Provide the (X, Y) coordinate of the cell's center where the given text is located.  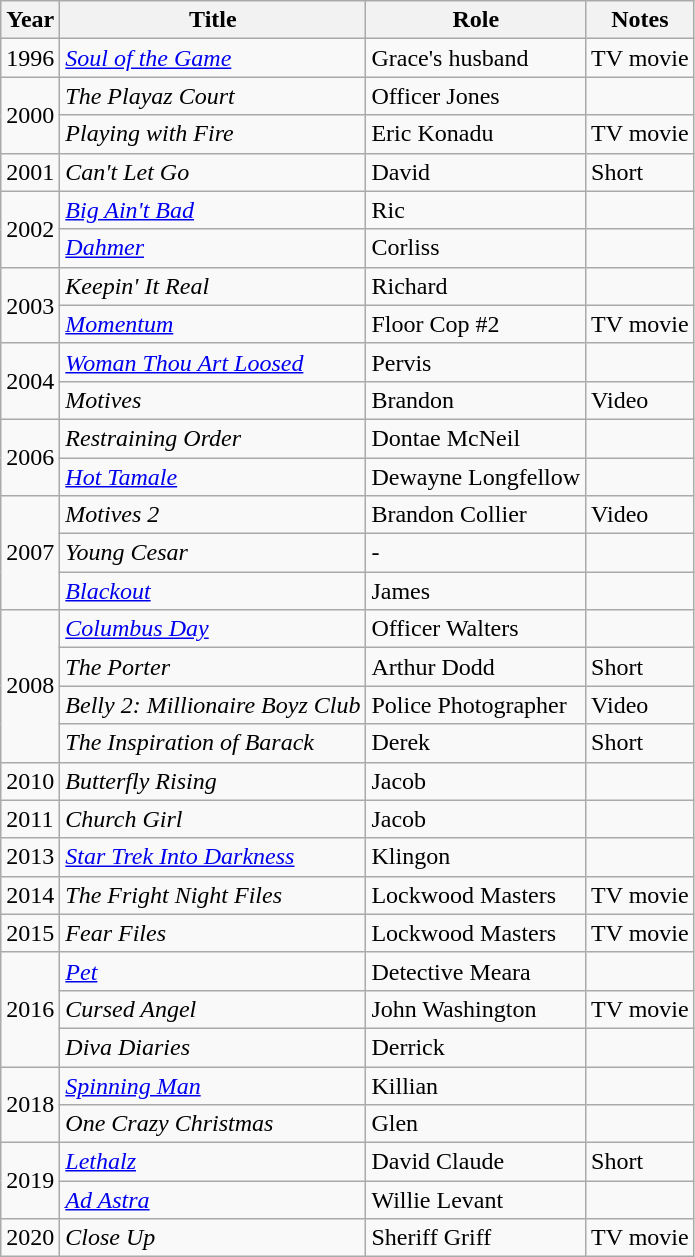
Keepin' It Real (213, 286)
Corliss (476, 248)
Dahmer (213, 248)
The Fright Night Files (213, 895)
Can't Let Go (213, 172)
Year (30, 20)
Motives (213, 400)
1996 (30, 58)
Star Trek Into Darkness (213, 857)
Brandon (476, 400)
Detective Meara (476, 971)
Spinning Man (213, 1085)
Fear Files (213, 933)
Dontae McNeil (476, 438)
2010 (30, 781)
Grace's husband (476, 58)
Momentum (213, 324)
Brandon Collier (476, 515)
2016 (30, 1009)
2008 (30, 686)
Willie Levant (476, 1200)
James (476, 591)
2018 (30, 1104)
John Washington (476, 1009)
David Claude (476, 1162)
Columbus Day (213, 629)
2003 (30, 305)
Derek (476, 743)
2001 (30, 172)
Officer Jones (476, 96)
Young Cesar (213, 553)
Hot Tamale (213, 477)
Cursed Angel (213, 1009)
2019 (30, 1181)
Glen (476, 1124)
Pet (213, 971)
Close Up (213, 1238)
2004 (30, 381)
Big Ain't Bad (213, 210)
Eric Konadu (476, 134)
Soul of the Game (213, 58)
Restraining Order (213, 438)
2015 (30, 933)
2013 (30, 857)
Church Girl (213, 819)
- (476, 553)
Title (213, 20)
Sheriff Griff (476, 1238)
2007 (30, 553)
Notes (640, 20)
David (476, 172)
Woman Thou Art Loosed (213, 362)
Floor Cop #2 (476, 324)
Officer Walters (476, 629)
Derrick (476, 1047)
2002 (30, 229)
2000 (30, 115)
Ad Astra (213, 1200)
Role (476, 20)
Richard (476, 286)
Dewayne Longfellow (476, 477)
Pervis (476, 362)
2011 (30, 819)
2020 (30, 1238)
Arthur Dodd (476, 667)
Diva Diaries (213, 1047)
Butterfly Rising (213, 781)
Belly 2: Millionaire Boyz Club (213, 705)
The Inspiration of Barack (213, 743)
2006 (30, 457)
Blackout (213, 591)
Killian (476, 1085)
The Porter (213, 667)
Police Photographer (476, 705)
Motives 2 (213, 515)
Ric (476, 210)
Playing with Fire (213, 134)
2014 (30, 895)
The Playaz Court (213, 96)
Klingon (476, 857)
One Crazy Christmas (213, 1124)
Lethalz (213, 1162)
